Identify which cell holds the provided text, then report its [x, y] central coordinate. 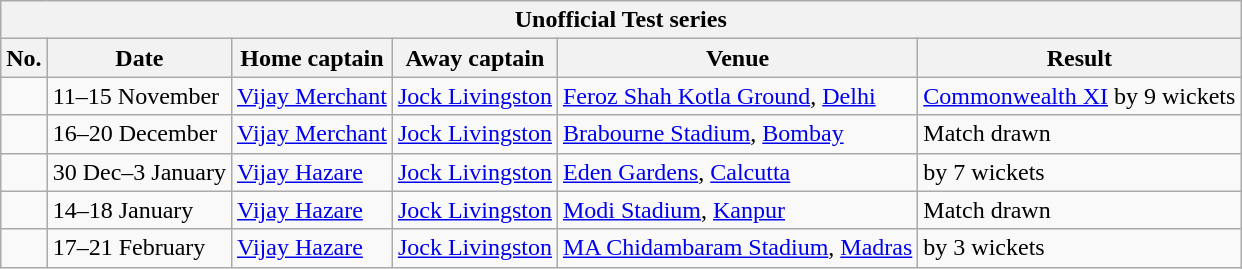
Result [1080, 58]
by 7 wickets [1080, 172]
No. [24, 58]
11–15 November [139, 96]
Venue [737, 58]
Home captain [312, 58]
Modi Stadium, Kanpur [737, 210]
Date [139, 58]
Unofficial Test series [621, 20]
Commonwealth XI by 9 wickets [1080, 96]
Away captain [474, 58]
Eden Gardens, Calcutta [737, 172]
by 3 wickets [1080, 248]
17–21 February [139, 248]
16–20 December [139, 134]
14–18 January [139, 210]
30 Dec–3 January [139, 172]
Brabourne Stadium, Bombay [737, 134]
Feroz Shah Kotla Ground, Delhi [737, 96]
MA Chidambaram Stadium, Madras [737, 248]
